Pinpoint the cell where the given text exists, returning its (x, y) midpoint coordinate. 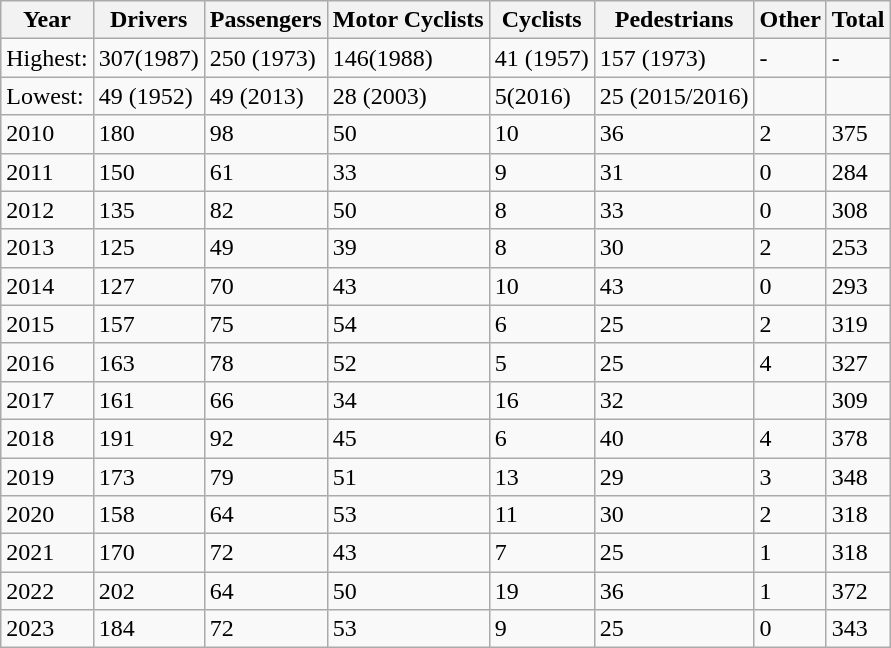
49 (1952) (148, 96)
19 (542, 591)
39 (408, 248)
25 (2015/2016) (674, 96)
157 (148, 324)
157 (1973) (674, 58)
Cyclists (542, 20)
Drivers (148, 20)
343 (858, 629)
319 (858, 324)
54 (408, 324)
Lowest: (47, 96)
284 (858, 172)
372 (858, 591)
5(2016) (542, 96)
Passengers (266, 20)
66 (266, 400)
Pedestrians (674, 20)
49 (2013) (266, 96)
191 (148, 438)
29 (674, 477)
40 (674, 438)
2014 (47, 286)
45 (408, 438)
52 (408, 362)
135 (148, 210)
378 (858, 438)
31 (674, 172)
2011 (47, 172)
2019 (47, 477)
327 (858, 362)
348 (858, 477)
202 (148, 591)
28 (2003) (408, 96)
150 (148, 172)
2017 (47, 400)
2023 (47, 629)
307(1987) (148, 58)
13 (542, 477)
Highest: (47, 58)
293 (858, 286)
2022 (47, 591)
253 (858, 248)
2018 (47, 438)
Other (790, 20)
161 (148, 400)
92 (266, 438)
7 (542, 553)
250 (1973) (266, 58)
309 (858, 400)
2016 (47, 362)
61 (266, 172)
49 (266, 248)
51 (408, 477)
184 (148, 629)
98 (266, 134)
158 (148, 515)
180 (148, 134)
146(1988) (408, 58)
125 (148, 248)
2015 (47, 324)
2010 (47, 134)
127 (148, 286)
2013 (47, 248)
2021 (47, 553)
163 (148, 362)
Year (47, 20)
2020 (47, 515)
82 (266, 210)
Motor Cyclists (408, 20)
34 (408, 400)
32 (674, 400)
308 (858, 210)
41 (1957) (542, 58)
3 (790, 477)
2012 (47, 210)
5 (542, 362)
16 (542, 400)
11 (542, 515)
375 (858, 134)
75 (266, 324)
79 (266, 477)
173 (148, 477)
78 (266, 362)
170 (148, 553)
70 (266, 286)
Total (858, 20)
